Search for the cell housing the specified text and yield its (X, Y) center coordinate. 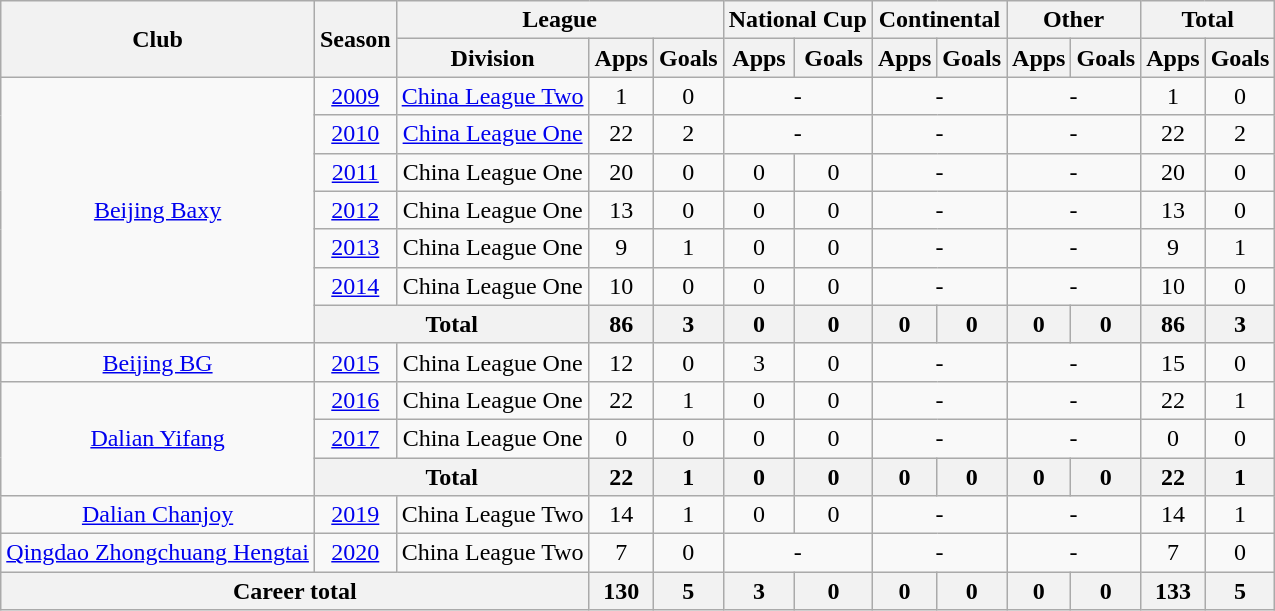
2014 (355, 286)
Qingdao Zhongchuang Hengtai (158, 553)
2017 (355, 438)
2015 (355, 362)
Division (492, 58)
2020 (355, 553)
15 (1173, 362)
2010 (355, 134)
2009 (355, 96)
Season (355, 39)
Dalian Yifang (158, 438)
Dalian Chanjoy (158, 515)
Club (158, 39)
League (560, 20)
2016 (355, 400)
2019 (355, 515)
Beijing BG (158, 362)
Career total (295, 591)
130 (621, 591)
National Cup (798, 20)
133 (1173, 591)
Beijing Baxy (158, 210)
2012 (355, 210)
2013 (355, 248)
Other (1074, 20)
12 (621, 362)
Continental (939, 20)
2011 (355, 172)
